For the text-containing cell, return its midpoint in [X, Y] coordinate format. 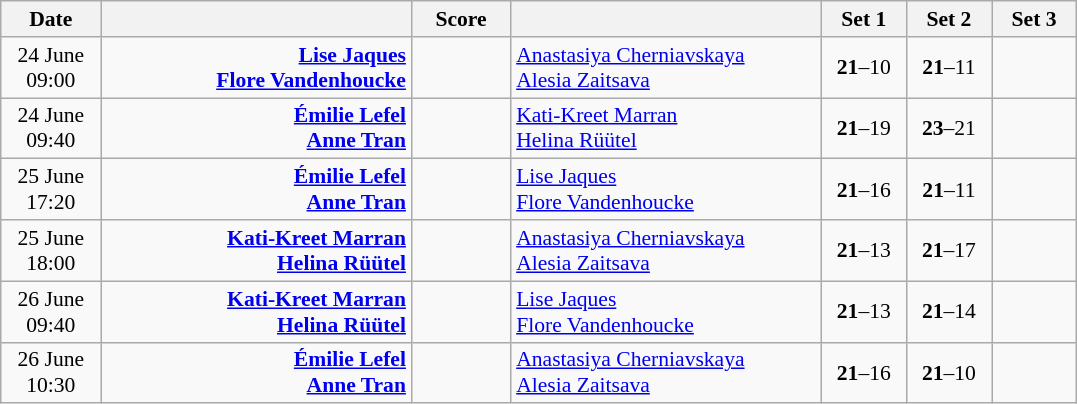
Set 2 [948, 19]
21–17 [948, 250]
26 June09:40 [51, 312]
24 June09:40 [51, 128]
21–19 [864, 128]
25 June17:20 [51, 190]
24 June09:00 [51, 68]
25 June18:00 [51, 250]
Score [461, 19]
21–14 [948, 312]
23–21 [948, 128]
Set 3 [1034, 19]
Set 1 [864, 19]
26 June10:30 [51, 372]
Date [51, 19]
